Detect which cell encompasses the target text, then output its [x, y] center coordinate. 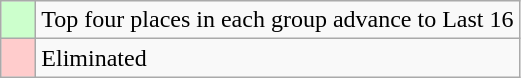
Top four places in each group advance to Last 16 [278, 20]
Eliminated [278, 58]
